Find where the given text appears and provide that cell's center as (x, y) coordinate. 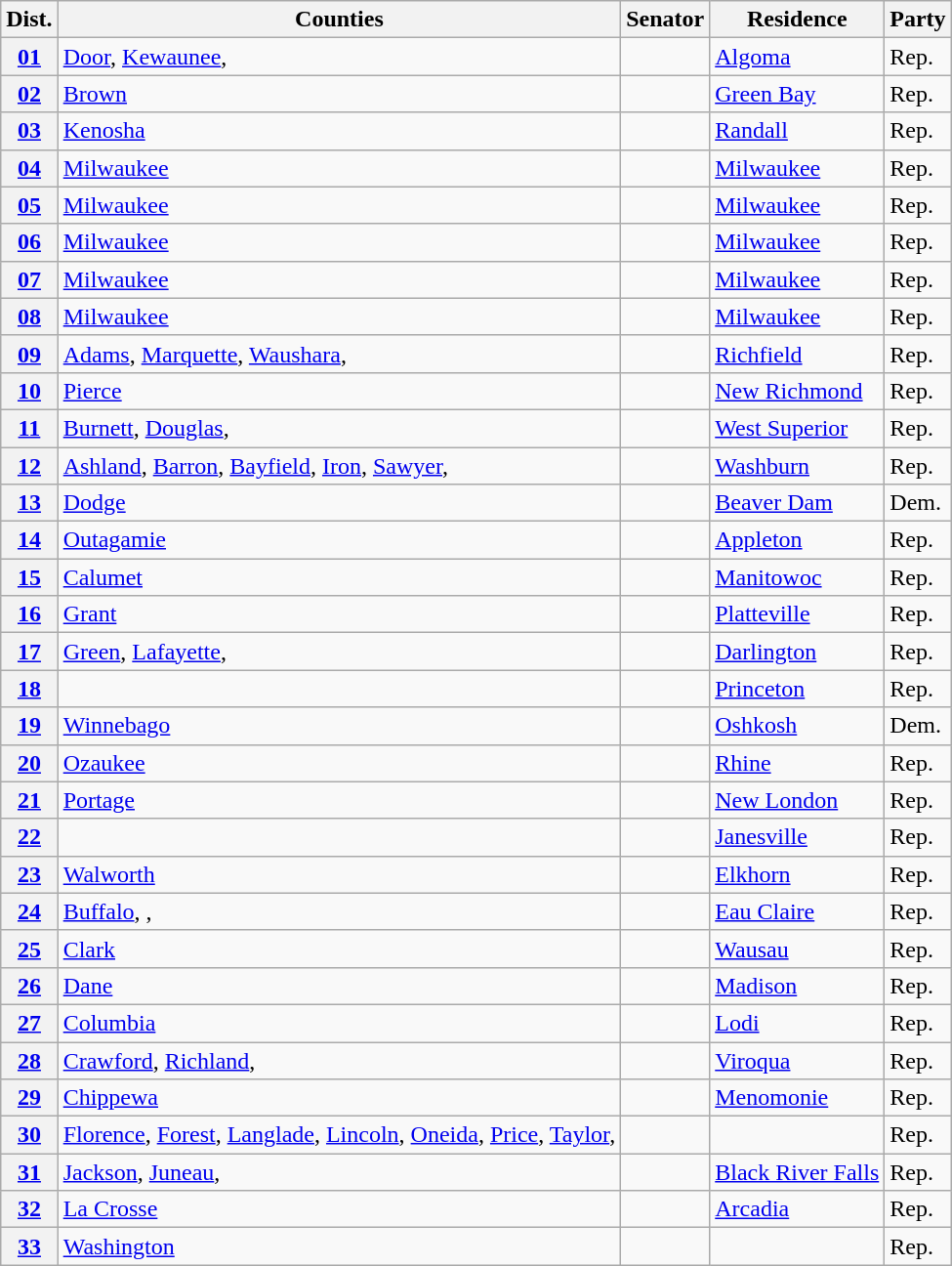
Black River Falls (797, 1172)
Beaver Dam (797, 503)
20 (29, 763)
Crawford, Richland, (340, 1060)
Ashland, Barron, Bayfield, Iron, Sawyer, (340, 466)
Brown (340, 94)
03 (29, 131)
Darlington (797, 652)
Green, Lafayette, (340, 652)
Menomonie (797, 1098)
28 (29, 1060)
12 (29, 466)
Oshkosh (797, 726)
La Crosse (340, 1209)
Door, Kewaunee, (340, 57)
05 (29, 205)
22 (29, 837)
23 (29, 874)
Madison (797, 986)
Viroqua (797, 1060)
26 (29, 986)
09 (29, 354)
13 (29, 503)
Ozaukee (340, 763)
Janesville (797, 837)
New Richmond (797, 391)
West Superior (797, 428)
Platteville (797, 614)
Dane (340, 986)
Walworth (340, 874)
Elkhorn (797, 874)
Dist. (29, 20)
04 (29, 168)
Rhine (797, 763)
Dodge (340, 503)
Grant (340, 614)
Burnett, Douglas, (340, 428)
02 (29, 94)
10 (29, 391)
Princeton (797, 689)
32 (29, 1209)
Richfield (797, 354)
Wausau (797, 949)
31 (29, 1172)
25 (29, 949)
Buffalo, , (340, 911)
Washington (340, 1246)
16 (29, 614)
Residence (797, 20)
Pierce (340, 391)
27 (29, 1023)
Florence, Forest, Langlade, Lincoln, Oneida, Price, Taylor, (340, 1135)
Appleton (797, 540)
19 (29, 726)
Lodi (797, 1023)
New London (797, 800)
Portage (340, 800)
Kenosha (340, 131)
Manitowoc (797, 577)
06 (29, 242)
Party (918, 20)
Chippewa (340, 1098)
Columbia (340, 1023)
Counties (340, 20)
Green Bay (797, 94)
01 (29, 57)
17 (29, 652)
11 (29, 428)
Washburn (797, 466)
Arcadia (797, 1209)
Senator (666, 20)
Eau Claire (797, 911)
14 (29, 540)
Calumet (340, 577)
24 (29, 911)
33 (29, 1246)
Jackson, Juneau, (340, 1172)
07 (29, 279)
Randall (797, 131)
08 (29, 316)
21 (29, 800)
Outagamie (340, 540)
Winnebago (340, 726)
Algoma (797, 57)
29 (29, 1098)
30 (29, 1135)
Clark (340, 949)
Adams, Marquette, Waushara, (340, 354)
18 (29, 689)
15 (29, 577)
